Output the (X, Y) coordinate of the center of the cell containing the given text.  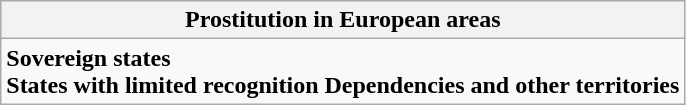
Prostitution in European areas (343, 20)
Sovereign states States with limited recognition Dependencies and other territories (343, 72)
